Scan for the cell matching the given text and deliver its (X, Y) coordinate at center. 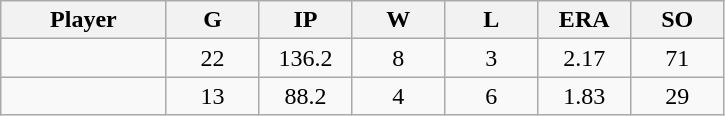
W (398, 20)
6 (492, 96)
71 (678, 58)
3 (492, 58)
ERA (584, 20)
4 (398, 96)
8 (398, 58)
IP (306, 20)
136.2 (306, 58)
1.83 (584, 96)
SO (678, 20)
88.2 (306, 96)
22 (212, 58)
29 (678, 96)
2.17 (584, 58)
L (492, 20)
G (212, 20)
13 (212, 96)
Player (84, 20)
